Capture the cell that displays the provided text and extract its (x, y) central coordinate. 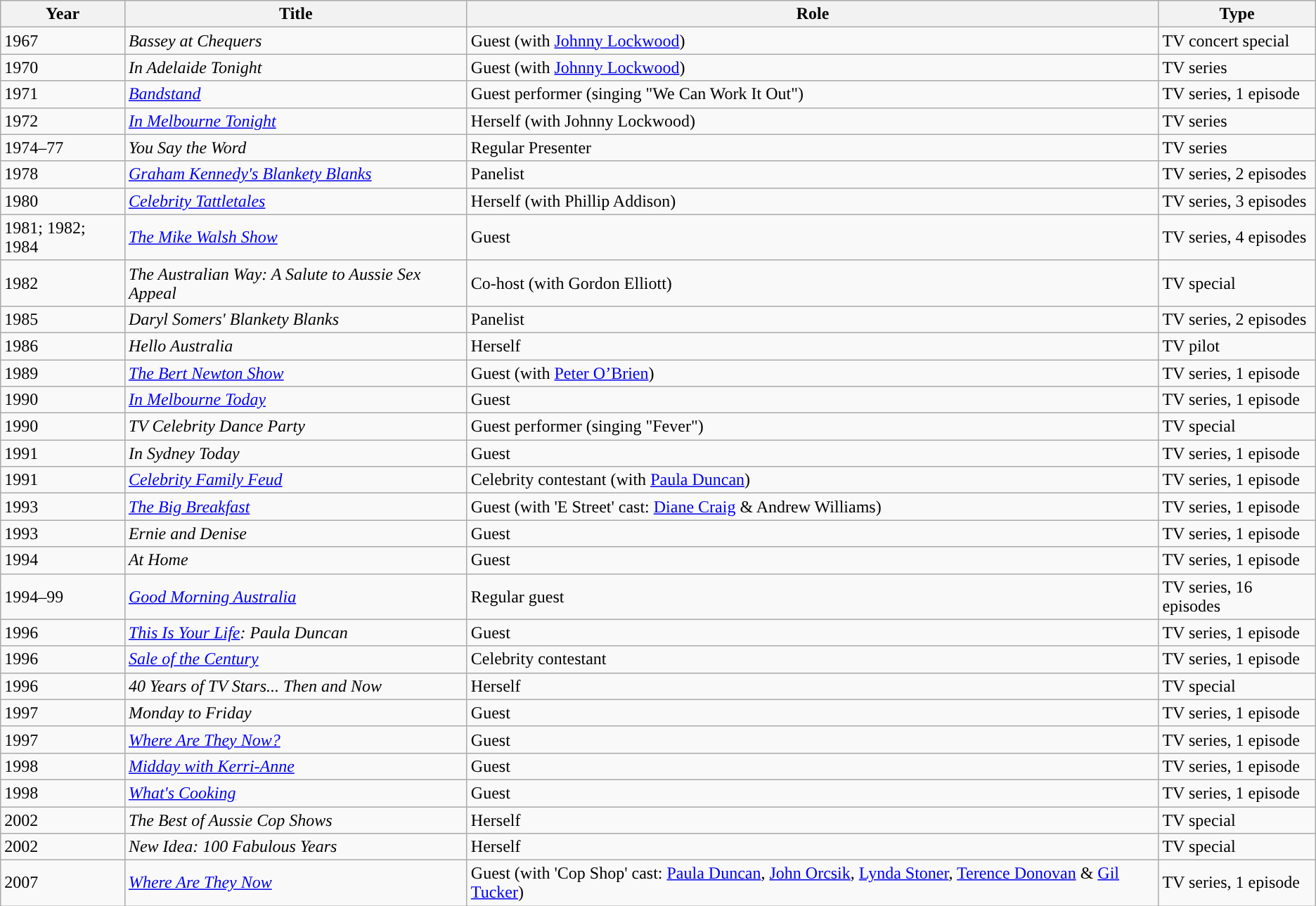
Role (813, 14)
Guest (with Peter O’Brien) (813, 373)
1978 (63, 174)
In Melbourne Today (295, 400)
The Bert Newton Show (295, 373)
Co-host (with Gordon Elliott) (813, 283)
What's Cooking (295, 793)
1967 (63, 41)
Herself (with Phillip Addison) (813, 201)
Regular Presenter (813, 148)
1985 (63, 319)
TV pilot (1237, 346)
2007 (63, 883)
Daryl Somers' Blankety Blanks (295, 319)
Celebrity contestant (813, 659)
TV series, 4 episodes (1237, 238)
Guest (with 'E Street' cast: Diane Craig & Andrew Williams) (813, 507)
Graham Kennedy's Blankety Blanks (295, 174)
The Best of Aussie Cop Shows (295, 820)
Hello Australia (295, 346)
TV concert special (1237, 41)
Celebrity contestant (with Paula Duncan) (813, 480)
1971 (63, 94)
TV Celebrity Dance Party (295, 427)
Title (295, 14)
TV series, 3 episodes (1237, 201)
Regular guest (813, 596)
Bandstand (295, 94)
Celebrity Tattletales (295, 201)
Where Are They Now? (295, 739)
Sale of the Century (295, 659)
This Is Your Life: Paula Duncan (295, 633)
1989 (63, 373)
Midday with Kerri-Anne (295, 766)
1982 (63, 283)
Guest performer (singing "Fever") (813, 427)
Type (1237, 14)
Monday to Friday (295, 713)
1986 (63, 346)
In Adelaide Tonight (295, 67)
At Home (295, 560)
1970 (63, 67)
1981; 1982; 1984 (63, 238)
The Big Breakfast (295, 507)
40 Years of TV Stars... Then and Now (295, 686)
1994–99 (63, 596)
The Mike Walsh Show (295, 238)
1974–77 (63, 148)
Ernie and Denise (295, 533)
Guest performer (singing "We Can Work It Out") (813, 94)
In Melbourne Tonight (295, 121)
1980 (63, 201)
1994 (63, 560)
Where Are They Now (295, 883)
1972 (63, 121)
New Idea: 100 Fabulous Years (295, 847)
Guest (with 'Cop Shop' cast: Paula Duncan, John Orcsik, Lynda Stoner, Terence Donovan & Gil Tucker) (813, 883)
The Australian Way: A Salute to Aussie Sex Appeal (295, 283)
Year (63, 14)
You Say the Word (295, 148)
In Sydney Today (295, 453)
Good Morning Australia (295, 596)
Herself (with Johnny Lockwood) (813, 121)
Bassey at Chequers (295, 41)
Celebrity Family Feud (295, 480)
TV series, 16 episodes (1237, 596)
